Return the (X, Y) coordinate for the center point of the cell that contains the specified text.  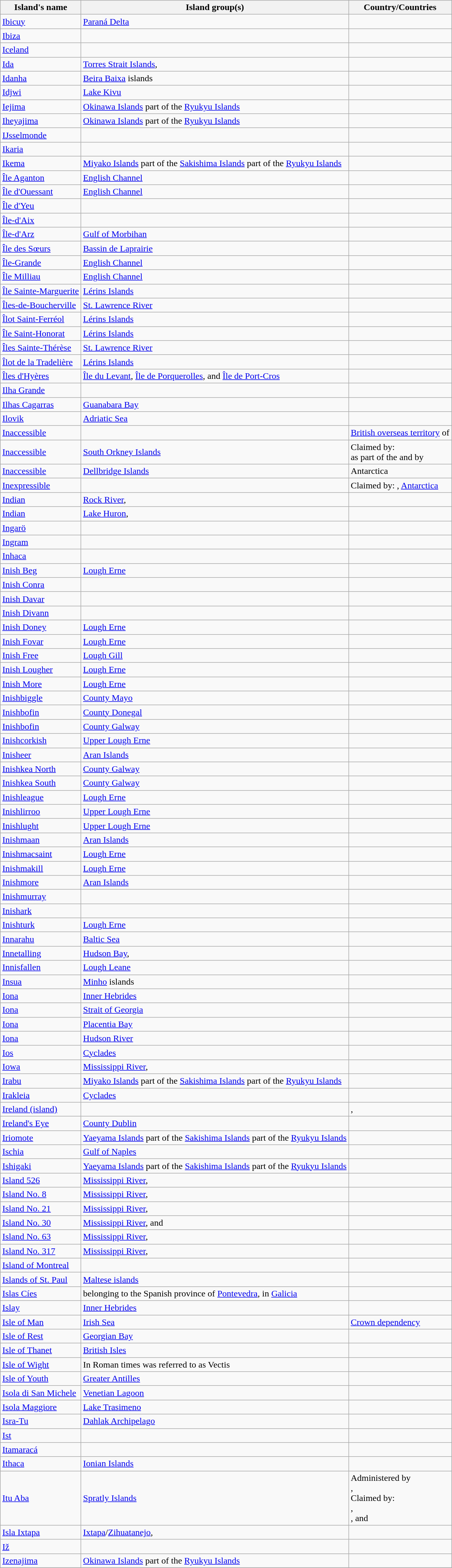
Irabu (41, 1081)
Inish Divann (41, 613)
Lake Trasimeno (215, 1407)
Gulf of Naples (215, 1152)
Îles-de-Boucherville (41, 305)
Inishbiggle (41, 698)
Placentia Bay (215, 1024)
Torres Strait Islands, (215, 64)
Inishmore (41, 883)
Guanabara Bay (215, 404)
Inisheer (41, 755)
Île d'Ouessant (41, 192)
Ilha Grande (41, 390)
Inishmakill (41, 868)
County Donegal (215, 712)
Inishmacsaint (41, 854)
Beira Baixa islands (215, 78)
Island No. 317 (41, 1251)
Iriomote (41, 1138)
Ilhas Cagarras (41, 404)
Inishcorkish (41, 741)
Itu Aba (41, 1498)
Îlot de la Tradelière (41, 362)
Ionian Islands (215, 1464)
Island No. 21 (41, 1209)
, (400, 1109)
Isola Maggiore (41, 1407)
Inishturk (41, 925)
Island 526 (41, 1180)
Dellbridge Islands (215, 471)
Inhaca (41, 556)
Inishmurray (41, 897)
British Isles (215, 1350)
Island group(s) (215, 7)
Islands of St. Paul (41, 1279)
Inish Conra (41, 585)
South Orkney Islands (215, 452)
Island No. 30 (41, 1223)
County Mayo (215, 698)
Inexpressible (41, 485)
Iceland (41, 50)
Ireland (island) (41, 1109)
County Dublin (215, 1124)
Irakleia (41, 1095)
Island of Montreal (41, 1265)
Ischia (41, 1152)
Ireland's Eye (41, 1124)
Rock River, (215, 500)
Île du Levant, Île de Porquerolles, and Île de Port-Cros (215, 376)
Insua (41, 982)
Île des Sœurs (41, 248)
Île d'Yeu (41, 206)
Îles d'Hyères (41, 376)
Inish Davar (41, 599)
Island No. 63 (41, 1237)
Venetian Lagoon (215, 1393)
Inish Free (41, 656)
Île Saint-Honorat (41, 333)
Ibicuy (41, 22)
Idanha (41, 78)
Isle of Thanet (41, 1350)
Mississippi River, and (215, 1223)
Isle of Wight (41, 1365)
Île Sainte-Marguerite (41, 291)
Île-Grande (41, 263)
Isla Ixtapa (41, 1532)
Iheyajima (41, 121)
Inish More (41, 684)
Ilovik (41, 419)
British overseas territory of (400, 433)
Ithaca (41, 1464)
Lake Huron, (215, 514)
Paraná Delta (215, 22)
Inishleague (41, 797)
Inishmaan (41, 840)
Baltic Sea (215, 939)
Inishlught (41, 826)
Inishkea South (41, 783)
Iejima (41, 107)
Island's name (41, 7)
Ist (41, 1435)
Hudson Bay, (215, 953)
Lough Leane (215, 967)
Strait of Georgia (215, 1010)
Ios (41, 1052)
Ingram (41, 542)
Crown dependency (400, 1322)
Dahlak Archipelago (215, 1421)
Inish Beg (41, 570)
Itamaracá (41, 1450)
Île-d'Aix (41, 220)
Île Milliau (41, 277)
Georgian Bay (215, 1336)
Inishark (41, 911)
Islas Cíes (41, 1293)
Minho islands (215, 982)
Spratly Islands (215, 1498)
IJsselmonde (41, 135)
Irish Sea (215, 1322)
Ishigaki (41, 1166)
In Roman times was referred to as Vectis (215, 1365)
Iowa (41, 1067)
Islay (41, 1308)
Adriatic Sea (215, 419)
Claimed by: , Antarctica (400, 485)
Innisfallen (41, 967)
Ibiza (41, 36)
Îlot Saint-Ferréol (41, 319)
Maltese islands (215, 1279)
Innetalling (41, 953)
Gulf of Morbihan (215, 234)
Lake Kivu (215, 92)
Iž (41, 1546)
Innarahu (41, 939)
Isle of Youth (41, 1379)
Inish Doney (41, 627)
Island No. 8 (41, 1194)
Ingarö (41, 528)
Izenajima (41, 1561)
Île-d'Arz (41, 234)
Idjwi (41, 92)
Antarctica (400, 471)
Isra-Tu (41, 1421)
Country/Countries (400, 7)
Isle of Rest (41, 1336)
Claimed by: as part of the and by (400, 452)
Isola di San Michele (41, 1393)
Lough Gill (215, 656)
Île Aganton (41, 178)
Inish Fovar (41, 641)
Greater Antilles (215, 1379)
Inish Lougher (41, 670)
Ikaria (41, 149)
Îles Sainte-Thérèse (41, 348)
Isle of Man (41, 1322)
Ixtapa/Zihuatanejo, (215, 1532)
Bassin de Laprairie (215, 248)
Ikema (41, 163)
belonging to the Spanish province of Pontevedra, in Galicia (215, 1293)
Ida (41, 64)
Inishkea North (41, 769)
Hudson River (215, 1038)
Inishlirroo (41, 811)
Administered by , Claimed by: , , and (400, 1498)
